Output the [x, y] coordinate of the center of the cell containing the given text.  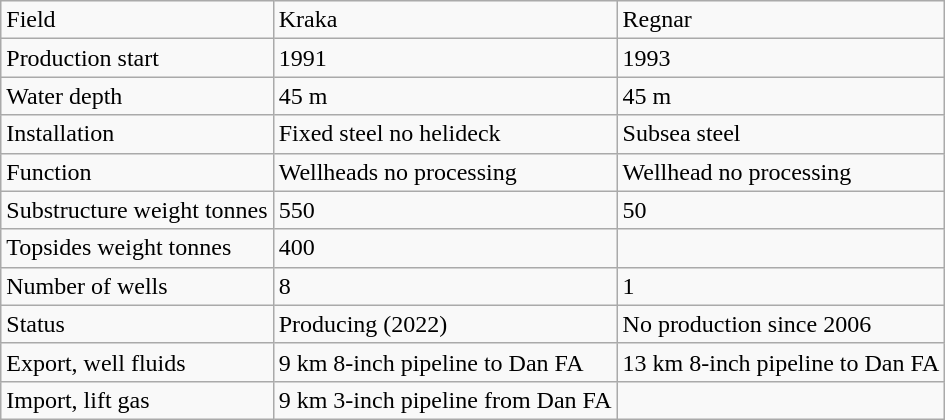
50 [781, 210]
1991 [445, 58]
Water depth [137, 96]
Producing (2022) [445, 324]
Import, lift gas [137, 400]
1993 [781, 58]
Subsea steel [781, 134]
8 [445, 286]
Number of wells [137, 286]
Substructure weight tonnes [137, 210]
Production start [137, 58]
Installation [137, 134]
Status [137, 324]
Topsides weight tonnes [137, 248]
400 [445, 248]
1 [781, 286]
Regnar [781, 20]
No production since 2006 [781, 324]
Field [137, 20]
550 [445, 210]
Fixed steel no helideck [445, 134]
Wellhead no processing [781, 172]
9 km 3-inch pipeline from Dan FA [445, 400]
Function [137, 172]
Kraka [445, 20]
Wellheads no processing [445, 172]
13 km 8-inch pipeline to Dan FA [781, 362]
9 km 8-inch pipeline to Dan FA [445, 362]
Export, well fluids [137, 362]
